Capture the cell that displays the provided text and extract its (X, Y) central coordinate. 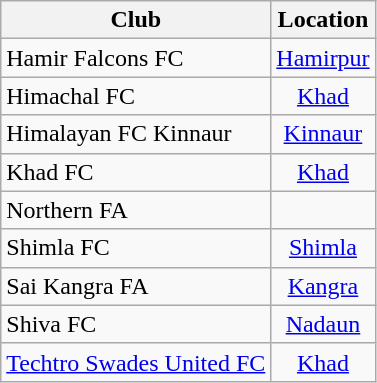
Sai Kangra FA (136, 286)
Nadaun (323, 324)
Himalayan FC Kinnaur (136, 134)
Northern FA (136, 210)
Kangra (323, 286)
Himachal FC (136, 96)
Techtro Swades United FC (136, 362)
Shimla FC (136, 248)
Hamirpur (323, 58)
Shiva FC (136, 324)
Hamir Falcons FC (136, 58)
Kinnaur (323, 134)
Khad FC (136, 172)
Club (136, 20)
Location (323, 20)
Shimla (323, 248)
